Output the (x, y) coordinate of the center of the cell containing the given text.  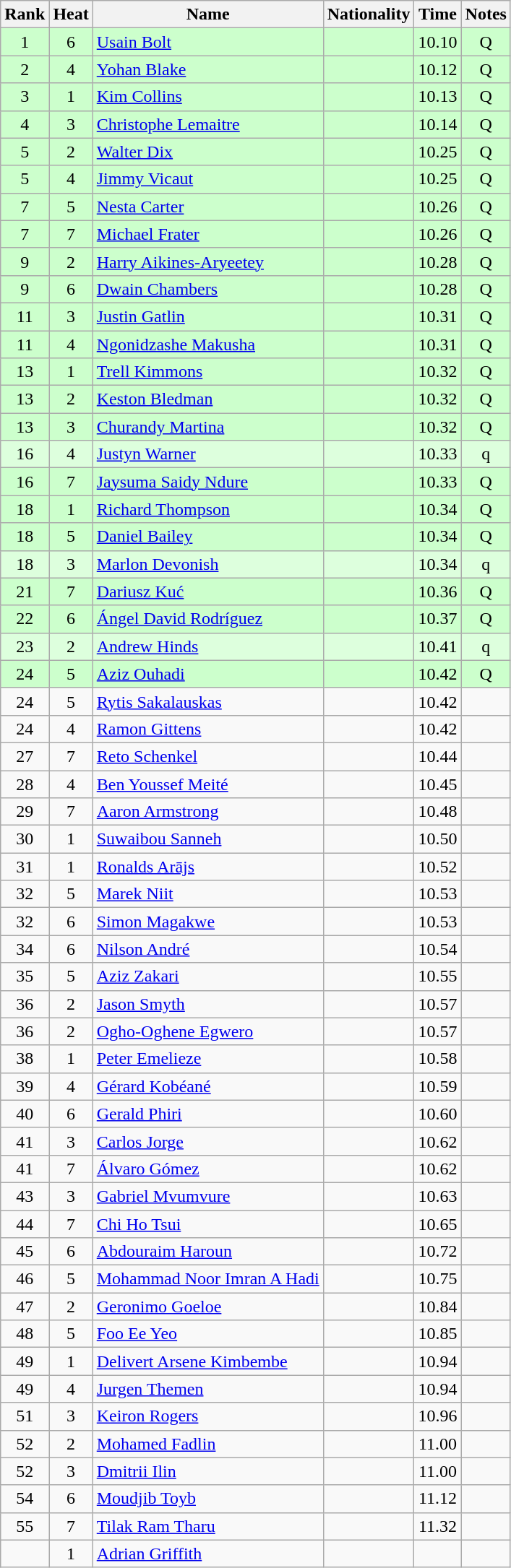
51 (25, 1416)
10.85 (438, 1334)
Dmitrii Ilin (208, 1471)
Dwain Chambers (208, 289)
Trell Kimmons (208, 372)
10.45 (438, 784)
46 (25, 1279)
43 (25, 1196)
Marek Niit (208, 894)
Michael Frater (208, 234)
45 (25, 1252)
Ogho-Oghene Egwero (208, 1031)
Suwaibou Sanneh (208, 839)
Heat (71, 14)
34 (25, 949)
Rank (25, 14)
39 (25, 1086)
23 (25, 646)
Aaron Armstrong (208, 812)
31 (25, 867)
Jason Smyth (208, 1004)
30 (25, 839)
22 (25, 619)
Nilson André (208, 949)
38 (25, 1059)
Harry Aikines-Aryeetey (208, 261)
Moudjib Toyb (208, 1499)
Simon Magakwe (208, 922)
Dariusz Kuć (208, 592)
Ramon Gittens (208, 729)
10.44 (438, 756)
10.72 (438, 1252)
Christophe Lemaitre (208, 124)
10.13 (438, 97)
10.58 (438, 1059)
10.48 (438, 812)
10.14 (438, 124)
Yohan Blake (208, 69)
10.65 (438, 1224)
35 (25, 976)
10.41 (438, 646)
Aziz Zakari (208, 976)
48 (25, 1334)
21 (25, 592)
Notes (486, 14)
Ronalds Arājs (208, 867)
Jaysuma Saidy Ndure (208, 482)
Rytis Sakalauskas (208, 701)
Ngonidzashe Makusha (208, 345)
Justin Gatlin (208, 316)
10.84 (438, 1307)
Time (438, 14)
Tilak Ram Tharu (208, 1526)
10.10 (438, 42)
11.12 (438, 1499)
Gabriel Mvumvure (208, 1196)
Adrian Griffith (208, 1554)
Keston Bledman (208, 399)
Gérard Kobéané (208, 1086)
10.50 (438, 839)
Mohamed Fadlin (208, 1444)
Jimmy Vicaut (208, 179)
Peter Emelieze (208, 1059)
Kim Collins (208, 97)
Justyn Warner (208, 454)
Churandy Martina (208, 427)
Daniel Bailey (208, 537)
47 (25, 1307)
Reto Schenkel (208, 756)
Ben Youssef Meité (208, 784)
Walter Dix (208, 152)
10.36 (438, 592)
28 (25, 784)
Carlos Jorge (208, 1141)
Name (208, 14)
10.37 (438, 619)
29 (25, 812)
Álvaro Gómez (208, 1169)
10.12 (438, 69)
10.96 (438, 1416)
Keiron Rogers (208, 1416)
Mohammad Noor Imran A Hadi (208, 1279)
Jurgen Themen (208, 1389)
Aziz Ouhadi (208, 674)
Nesta Carter (208, 207)
10.55 (438, 976)
Ángel David Rodríguez (208, 619)
11.32 (438, 1526)
Chi Ho Tsui (208, 1224)
Gerald Phiri (208, 1114)
10.59 (438, 1086)
Nationality (369, 14)
Delivert Arsene Kimbembe (208, 1361)
10.63 (438, 1196)
Abdouraim Haroun (208, 1252)
Usain Bolt (208, 42)
44 (25, 1224)
10.52 (438, 867)
Geronimo Goeloe (208, 1307)
Foo Ee Yeo (208, 1334)
54 (25, 1499)
10.60 (438, 1114)
Marlon Devonish (208, 564)
55 (25, 1526)
27 (25, 756)
10.54 (438, 949)
Andrew Hinds (208, 646)
40 (25, 1114)
Richard Thompson (208, 509)
10.75 (438, 1279)
